Pinpoint the cell where the given text exists, returning its (X, Y) midpoint coordinate. 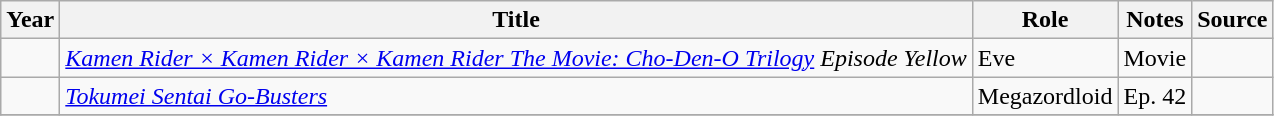
Source (1232, 20)
Tokumei Sentai Go-Busters (516, 96)
Notes (1155, 20)
Megazordloid (1045, 96)
Movie (1155, 58)
Year (30, 20)
Title (516, 20)
Ep. 42 (1155, 96)
Role (1045, 20)
Kamen Rider × Kamen Rider × Kamen Rider The Movie: Cho-Den-O Trilogy Episode Yellow (516, 58)
Eve (1045, 58)
